Identify which cell holds the provided text, then report its [X, Y] central coordinate. 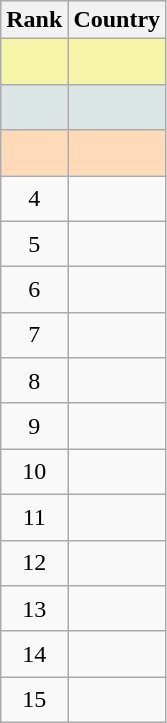
11 [34, 517]
4 [34, 199]
10 [34, 472]
15 [34, 700]
5 [34, 244]
Country [117, 20]
14 [34, 654]
7 [34, 335]
12 [34, 563]
8 [34, 381]
Rank [34, 20]
9 [34, 426]
13 [34, 609]
6 [34, 290]
